Scan for the cell matching the given text and deliver its [X, Y] coordinate at center. 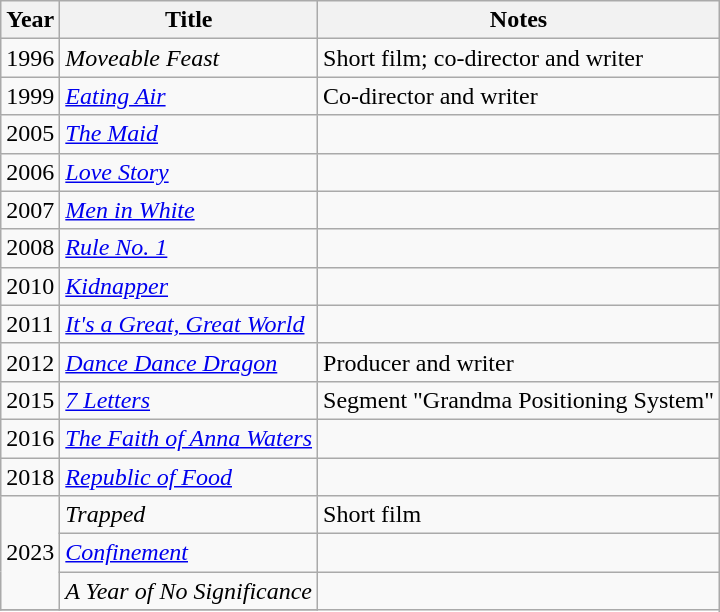
2023 [30, 553]
2010 [30, 286]
2012 [30, 362]
Year [30, 20]
2015 [30, 400]
Segment "Grandma Positioning System" [519, 400]
2008 [30, 248]
Rule No. 1 [189, 248]
1999 [30, 96]
Men in White [189, 210]
Confinement [189, 553]
The Faith of Anna Waters [189, 438]
Trapped [189, 515]
It's a Great, Great World [189, 324]
2018 [30, 477]
Republic of Food [189, 477]
Love Story [189, 172]
Producer and writer [519, 362]
Dance Dance Dragon [189, 362]
Title [189, 20]
Moveable Feast [189, 58]
2006 [30, 172]
Kidnapper [189, 286]
7 Letters [189, 400]
2011 [30, 324]
Notes [519, 20]
The Maid [189, 134]
1996 [30, 58]
2007 [30, 210]
Eating Air [189, 96]
Short film [519, 515]
Co-director and writer [519, 96]
A Year of No Significance [189, 591]
Short film; co-director and writer [519, 58]
2005 [30, 134]
2016 [30, 438]
